Search for the cell housing the specified text and yield its [X, Y] center coordinate. 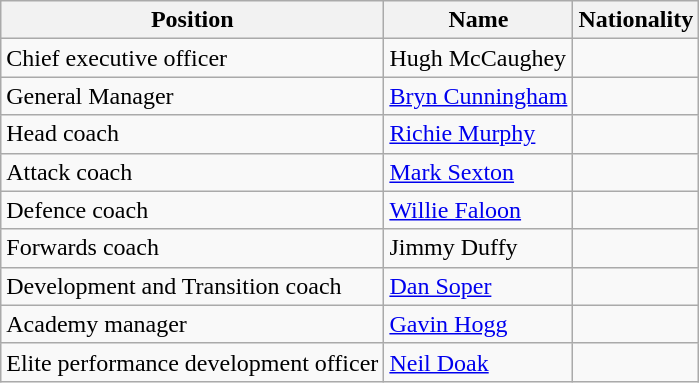
Development and Transition coach [192, 286]
Neil Doak [478, 362]
Hugh McCaughey [478, 58]
Academy manager [192, 324]
Elite performance development officer [192, 362]
Gavin Hogg [478, 324]
Jimmy Duffy [478, 248]
Nationality [636, 20]
Attack coach [192, 172]
Willie Faloon [478, 210]
Position [192, 20]
General Manager [192, 96]
Forwards coach [192, 248]
Richie Murphy [478, 134]
Bryn Cunningham [478, 96]
Head coach [192, 134]
Defence coach [192, 210]
Chief executive officer [192, 58]
Name [478, 20]
Dan Soper [478, 286]
Mark Sexton [478, 172]
